Find where the given text appears and provide that cell's center as (X, Y) coordinate. 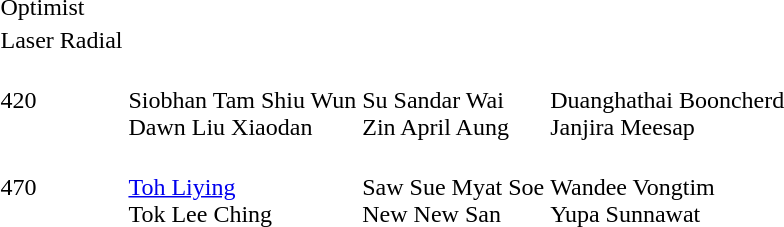
Siobhan Tam Shiu WunDawn Liu Xiaodan (242, 100)
Su Sandar WaiZin April Aung (454, 100)
